Scan for the cell matching the given text and deliver its [x, y] coordinate at center. 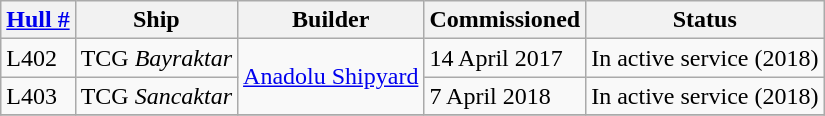
Status [705, 20]
Hull # [38, 20]
Builder [331, 20]
L402 [38, 58]
Anadolu Shipyard [331, 77]
Ship [156, 20]
TCG Bayraktar [156, 58]
14 April 2017 [505, 58]
TCG Sancaktar [156, 96]
Commissioned [505, 20]
L403 [38, 96]
7 April 2018 [505, 96]
